Output the [x, y] coordinate of the center of the cell containing the given text.  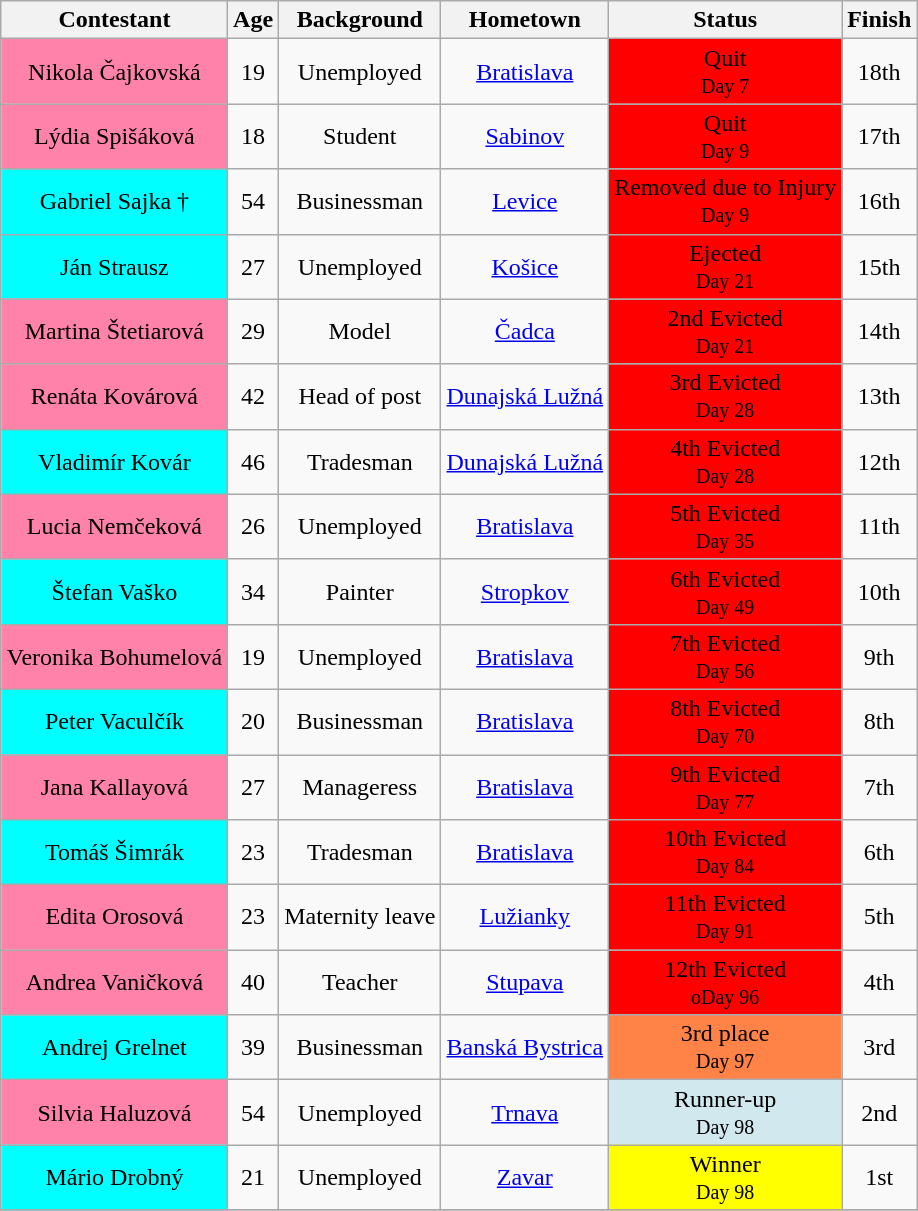
QuitDay 7 [726, 72]
1st [880, 1178]
15th [880, 266]
Mário Drobný [114, 1178]
Edita Orosová [114, 918]
Nikola Čajkovská [114, 72]
21 [254, 1178]
Manageress [360, 786]
42 [254, 396]
Teacher [360, 982]
9th [880, 656]
Štefan Vaško [114, 592]
Trnava [525, 1112]
Painter [360, 592]
Hometown [525, 20]
3rd [880, 1048]
29 [254, 332]
Levice [525, 202]
46 [254, 462]
9th EvictedDay 77 [726, 786]
Tomáš Šimrák [114, 852]
Veronika Bohumelová [114, 656]
11th [880, 526]
Finish [880, 20]
16th [880, 202]
26 [254, 526]
Contestant [114, 20]
17th [880, 136]
Status [726, 20]
20 [254, 722]
WinnerDay 98 [726, 1178]
Silvia Haluzová [114, 1112]
Runner-upDay 98 [726, 1112]
7th [880, 786]
Košice [525, 266]
Banská Bystrica [525, 1048]
10th [880, 592]
4th [880, 982]
4th EvictedDay 28 [726, 462]
Peter Vaculčík [114, 722]
Andrej Grelnet [114, 1048]
8th [880, 722]
Ján Strausz [114, 266]
2nd EvictedDay 21 [726, 332]
3rd EvictedDay 28 [726, 396]
18 [254, 136]
3rd placeDay 97 [726, 1048]
10th EvictedDay 84 [726, 852]
18th [880, 72]
Lýdia Spišáková [114, 136]
5th [880, 918]
Maternity leave [360, 918]
8th EvictedDay 70 [726, 722]
Student [360, 136]
Removed due to InjuryDay 9 [726, 202]
Stupava [525, 982]
13th [880, 396]
QuitDay 9 [726, 136]
Model [360, 332]
7th EvictedDay 56 [726, 656]
Jana Kallayová [114, 786]
12th EvictedoDay 96 [726, 982]
34 [254, 592]
Background [360, 20]
40 [254, 982]
Čadca [525, 332]
2nd [880, 1112]
11th EvictedDay 91 [726, 918]
Lužianky [525, 918]
14th [880, 332]
Martina Štetiarová [114, 332]
Zavar [525, 1178]
12th [880, 462]
Renáta Kovárová [114, 396]
Stropkov [525, 592]
Sabinov [525, 136]
EjectedDay 21 [726, 266]
Lucia Nemčeková [114, 526]
5th EvictedDay 35 [726, 526]
Andrea Vaničková [114, 982]
Vladimír Kovár [114, 462]
Gabriel Sajka † [114, 202]
39 [254, 1048]
Head of post [360, 396]
Age [254, 20]
6th EvictedDay 49 [726, 592]
6th [880, 852]
